Detect which cell encompasses the target text, then output its (X, Y) center coordinate. 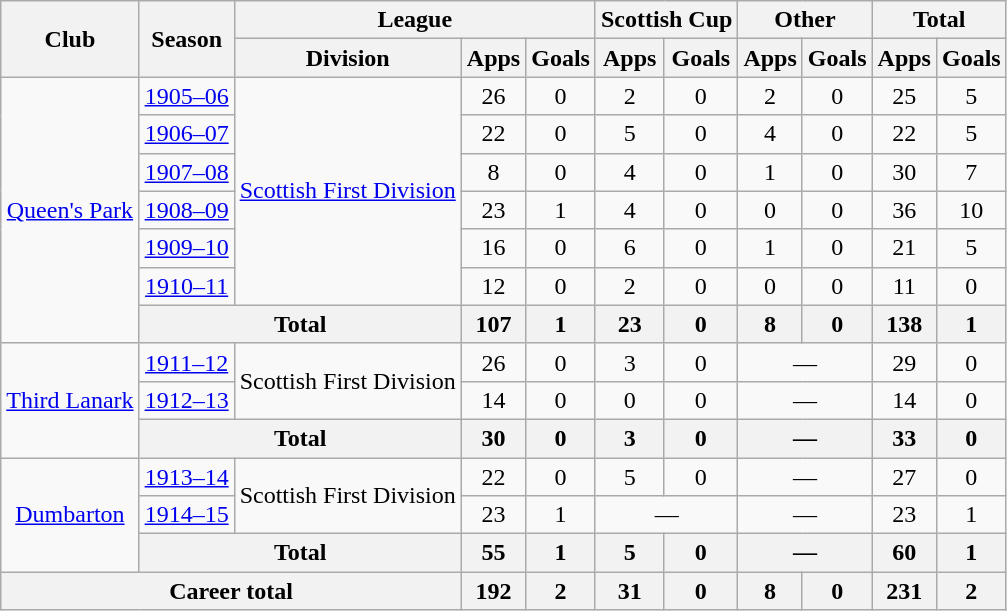
Club (70, 39)
1912–13 (186, 400)
1910–11 (186, 286)
Scottish Cup (666, 20)
138 (904, 324)
1908–09 (186, 210)
Career total (232, 591)
21 (904, 248)
55 (493, 553)
36 (904, 210)
1907–08 (186, 172)
1905–06 (186, 96)
Season (186, 39)
11 (904, 286)
25 (904, 96)
27 (904, 477)
League (414, 20)
107 (493, 324)
60 (904, 553)
31 (629, 591)
7 (971, 172)
1914–15 (186, 515)
192 (493, 591)
10 (971, 210)
33 (904, 438)
16 (493, 248)
Other (805, 20)
231 (904, 591)
1911–12 (186, 362)
1909–10 (186, 248)
12 (493, 286)
6 (629, 248)
Third Lanark (70, 400)
1913–14 (186, 477)
29 (904, 362)
Dumbarton (70, 515)
Queen's Park (70, 210)
Division (348, 58)
1906–07 (186, 134)
